Extract the [x, y] coordinate from the center of the cell holding the provided text.  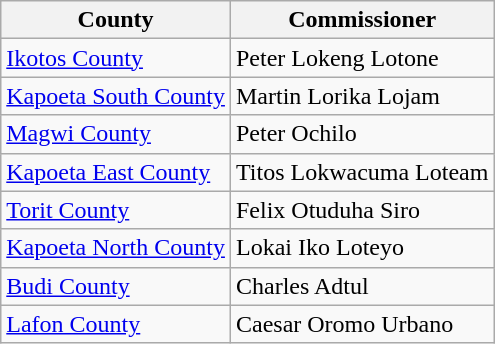
Peter Lokeng Lotone [362, 58]
County [116, 20]
Kapoeta North County [116, 248]
Budi County [116, 286]
Caesar Oromo Urbano [362, 324]
Magwi County [116, 134]
Lokai Iko Loteyo [362, 248]
Ikotos County [116, 58]
Martin Lorika Lojam [362, 96]
Kapoeta South County [116, 96]
Torit County [116, 210]
Kapoeta East County [116, 172]
Commissioner [362, 20]
Felix Otuduha Siro [362, 210]
Peter Ochilo [362, 134]
Lafon County [116, 324]
Titos Lokwacuma Loteam [362, 172]
Charles Adtul [362, 286]
